Scan for the cell matching the given text and deliver its [X, Y] coordinate at center. 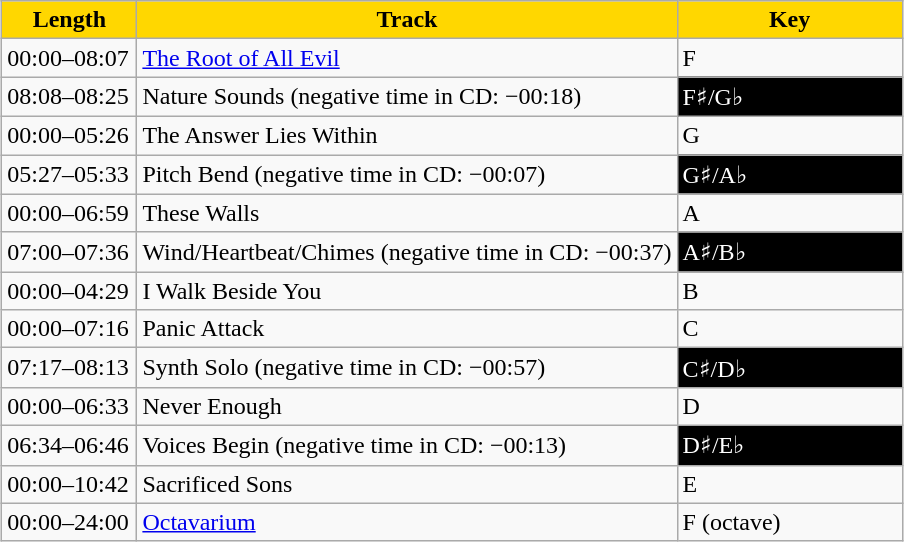
The Answer Lies Within [407, 135]
Octavarium [407, 522]
Nature Sounds (negative time in CD: −00:18) [407, 97]
00:00–10:42 [70, 484]
00:00–07:16 [70, 329]
05:27–05:33 [70, 174]
07:00–07:36 [70, 252]
A♯/B♭ [790, 252]
00:00–08:07 [70, 58]
00:00–05:26 [70, 135]
Panic Attack [407, 329]
00:00–04:29 [70, 291]
The Root of All Evil [407, 58]
Synth Solo (negative time in CD: −00:57) [407, 368]
F (octave) [790, 522]
F [790, 58]
C♯/D♭ [790, 368]
I Walk Beside You [407, 291]
F♯/G♭ [790, 97]
Key [790, 20]
Wind/Heartbeat/Chimes (negative time in CD: −00:37) [407, 252]
Sacrificed Sons [407, 484]
These Walls [407, 213]
D♯/E♭ [790, 445]
G♯/A♭ [790, 174]
B [790, 291]
08:08–08:25 [70, 97]
00:00–24:00 [70, 522]
Track [407, 20]
06:34–06:46 [70, 445]
07:17–08:13 [70, 368]
G [790, 135]
D [790, 406]
Length [70, 20]
C [790, 329]
Pitch Bend (negative time in CD: −00:07) [407, 174]
A [790, 213]
Voices Begin (negative time in CD: −00:13) [407, 445]
E [790, 484]
Never Enough [407, 406]
00:00–06:33 [70, 406]
00:00–06:59 [70, 213]
